Return (x, y) of the center of cell containing provided text 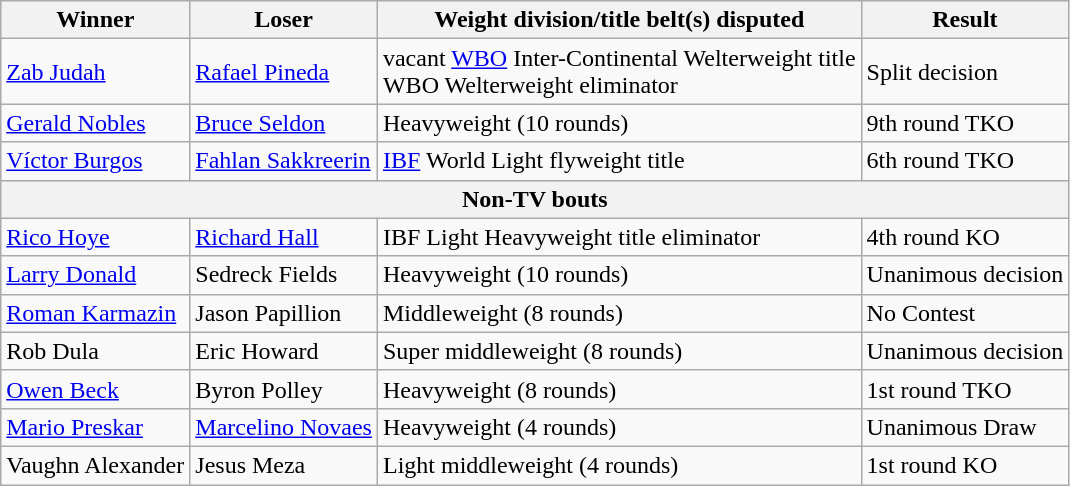
Jesus Meza (284, 465)
IBF Light Heavyweight title eliminator (619, 237)
Weight division/title belt(s) disputed (619, 20)
Heavyweight (4 rounds) (619, 427)
9th round TKO (965, 123)
Super middleweight (8 rounds) (619, 351)
Light middleweight (4 rounds) (619, 465)
Fahlan Sakkreerin (284, 161)
Vaughn Alexander (96, 465)
Winner (96, 20)
Marcelino Novaes (284, 427)
6th round TKO (965, 161)
Owen Beck (96, 389)
Mario Preskar (96, 427)
Gerald Nobles (96, 123)
Jason Papillion (284, 313)
Bruce Seldon (284, 123)
Rob Dula (96, 351)
Result (965, 20)
Eric Howard (284, 351)
No Contest (965, 313)
Middleweight (8 rounds) (619, 313)
Larry Donald (96, 275)
1st round TKO (965, 389)
Roman Karmazin (96, 313)
Rico Hoye (96, 237)
Heavyweight (8 rounds) (619, 389)
Unanimous Draw (965, 427)
Byron Polley (284, 389)
Non-TV bouts (535, 199)
Richard Hall (284, 237)
Split decision (965, 72)
Zab Judah (96, 72)
IBF World Light flyweight title (619, 161)
4th round KO (965, 237)
Víctor Burgos (96, 161)
Rafael Pineda (284, 72)
Sedreck Fields (284, 275)
1st round KO (965, 465)
Loser (284, 20)
vacant WBO Inter-Continental Welterweight titleWBO Welterweight eliminator (619, 72)
